Provide the [x, y] coordinate of the cell's center where the given text is located.  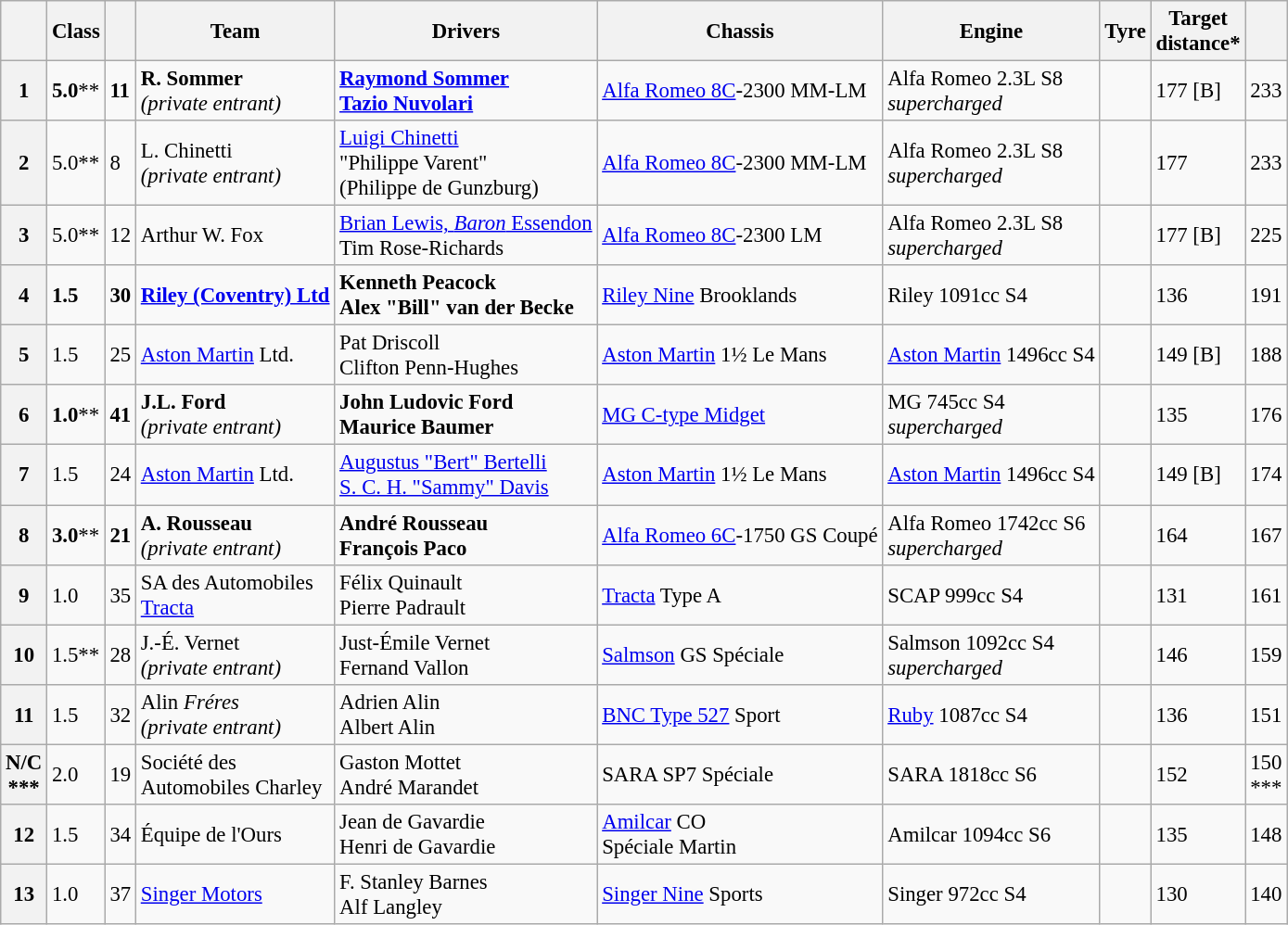
1.0** [76, 415]
N/C*** [24, 775]
SCAP 999cc S4 [991, 595]
13 [24, 893]
177 [1198, 163]
1 [24, 91]
Luigi Chinetti "Philippe Varent"(Philippe de Gunzburg) [465, 163]
174 [1267, 475]
Riley Nine Brooklands [740, 295]
MG 745cc S4supercharged [991, 415]
161 [1267, 595]
225 [1267, 235]
Alin Fréres(private entrant) [235, 714]
Kenneth Peacock Alex "Bill" van der Becke [465, 295]
150*** [1267, 775]
Ruby 1087cc S4 [991, 714]
188 [1267, 356]
34 [121, 834]
148 [1267, 834]
191 [1267, 295]
Chassis [740, 32]
SARA SP7 Spéciale [740, 775]
167 [1267, 536]
Engine [991, 32]
164 [1198, 536]
10 [24, 654]
152 [1198, 775]
Société desAutomobiles Charley [235, 775]
Amilcar 1094cc S6 [991, 834]
SA des AutomobilesTracta [235, 595]
1.5** [76, 654]
176 [1267, 415]
41 [121, 415]
Singer Nine Sports [740, 893]
Adrien Alin Albert Alin [465, 714]
3.0** [76, 536]
24 [121, 475]
Arthur W. Fox [235, 235]
R. Sommer(private entrant) [235, 91]
Brian Lewis, Baron Essendon Tim Rose-Richards [465, 235]
131 [1198, 595]
SARA 1818cc S6 [991, 775]
Augustus "Bert" Bertelli S. C. H. "Sammy" Davis [465, 475]
Gaston Mottet André Marandet [465, 775]
Salmson 1092cc S4supercharged [991, 654]
Alfa Romeo 8C-2300 LM [740, 235]
Targetdistance* [1198, 32]
146 [1198, 654]
MG C-type Midget [740, 415]
Singer 972cc S4 [991, 893]
Équipe de l'Ours [235, 834]
BNC Type 527 Sport [740, 714]
130 [1198, 893]
L. Chinetti(private entrant) [235, 163]
4 [24, 295]
A. Rousseau(private entrant) [235, 536]
Riley 1091cc S4 [991, 295]
28 [121, 654]
Alfa Romeo 1742cc S6supercharged [991, 536]
25 [121, 356]
37 [121, 893]
Amilcar COSpéciale Martin [740, 834]
2.0 [76, 775]
Tyre [1126, 32]
Team [235, 32]
30 [121, 295]
21 [121, 536]
Alfa Romeo 6C-1750 GS Coupé [740, 536]
J.-É. Vernet(private entrant) [235, 654]
2 [24, 163]
Pat Driscoll Clifton Penn-Hughes [465, 356]
3 [24, 235]
Tracta Type A [740, 595]
9 [24, 595]
35 [121, 595]
André Rousseau François Paco [465, 536]
Félix Quinault Pierre Padrault [465, 595]
John Ludovic Ford Maurice Baumer [465, 415]
Jean de Gavardie Henri de Gavardie [465, 834]
140 [1267, 893]
159 [1267, 654]
Salmson GS Spéciale [740, 654]
Just-Émile Vernet Fernand Vallon [465, 654]
Drivers [465, 32]
Class [76, 32]
Riley (Coventry) Ltd [235, 295]
5 [24, 356]
6 [24, 415]
F. Stanley Barnes Alf Langley [465, 893]
19 [121, 775]
151 [1267, 714]
J.L. Ford(private entrant) [235, 415]
Raymond Sommer Tazio Nuvolari [465, 91]
7 [24, 475]
Singer Motors [235, 893]
32 [121, 714]
